Output the (x, y) coordinate of the center of the cell containing the given text.  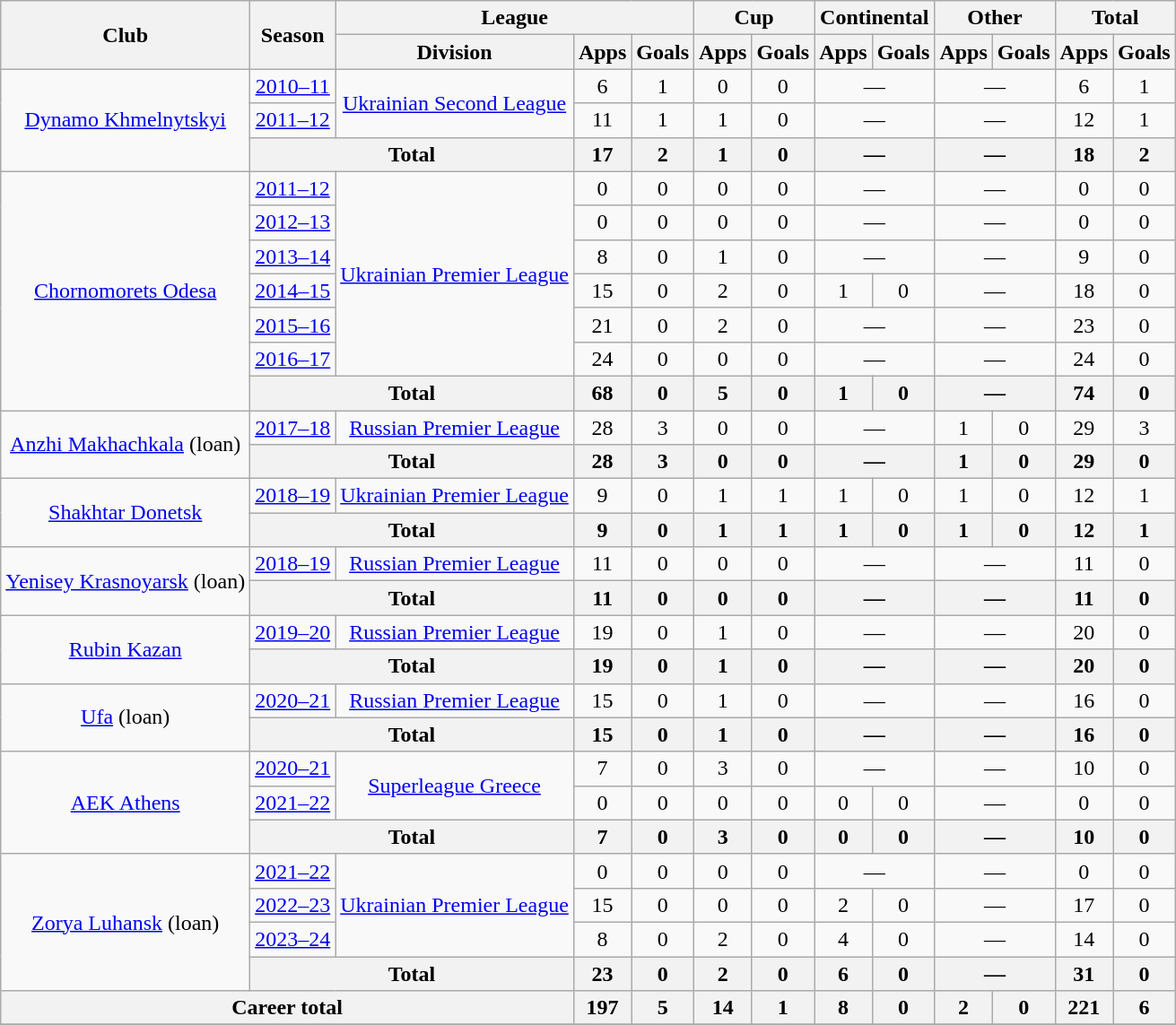
Rubin Kazan (126, 649)
Other (995, 18)
2015–16 (292, 325)
197 (602, 1008)
68 (602, 393)
Ukrainian Second League (455, 103)
2012–13 (292, 222)
AEK Athens (126, 803)
2014–15 (292, 291)
2010–11 (292, 86)
Dynamo Khmelnytskyi (126, 120)
Zorya Luhansk (loan) (126, 922)
2016–17 (292, 359)
Yenisey Krasnoyarsk (loan) (126, 581)
74 (1084, 393)
21 (602, 325)
Cup (754, 18)
Chornomorets Odesa (126, 291)
League (515, 18)
31 (1084, 973)
Club (126, 35)
2013–14 (292, 256)
Shakhtar Donetsk (126, 513)
2022–23 (292, 905)
Ufa (loan) (126, 717)
2023–24 (292, 939)
Continental (875, 18)
Season (292, 35)
Superleague Greece (455, 786)
4 (843, 939)
2017–18 (292, 428)
Career total (287, 1008)
2019–20 (292, 632)
Anzhi Makhachkala (loan) (126, 445)
221 (1084, 1008)
Division (455, 52)
